Extract the [X, Y] coordinate from the center of the cell holding the provided text.  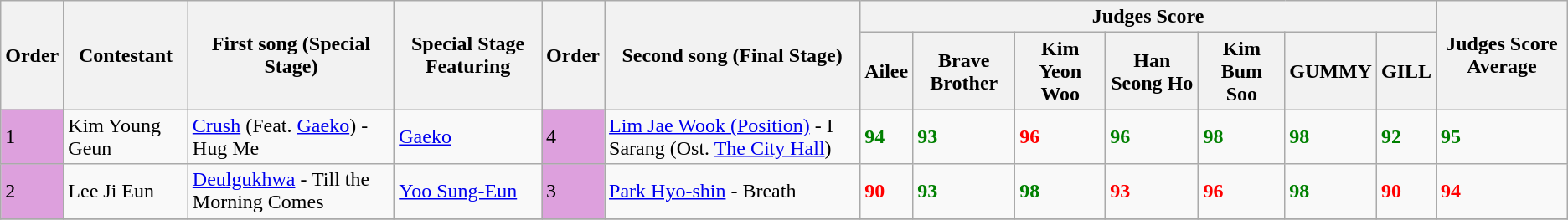
Lim Jae Wook (Position) - I Sarang (Ost. The City Hall) [732, 137]
Second song (Final Stage) [732, 55]
1 [32, 137]
Deulgukhwa - Till the Morning Comes [291, 191]
Brave Brother [964, 71]
92 [1406, 137]
Contestant [126, 55]
Special Stage Featuring [468, 55]
Lee Ji Eun [126, 191]
4 [573, 137]
First song (Special Stage) [291, 55]
Gaeko [468, 137]
Yoo Sung-Eun [468, 191]
Kim Bum Soo [1241, 71]
Crush (Feat. Gaeko) - Hug Me [291, 137]
Judges Score [1148, 17]
Han Seong Ho [1153, 71]
Kim Yeon Woo [1060, 71]
Park Hyo-shin - Breath [732, 191]
Ailee [886, 71]
95 [1503, 137]
Kim Young Geun [126, 137]
2 [32, 191]
GUMMY [1331, 71]
Judges Score Average [1503, 55]
GILL [1406, 71]
3 [573, 191]
